Find where the given text appears and provide that cell's center as [X, Y] coordinate. 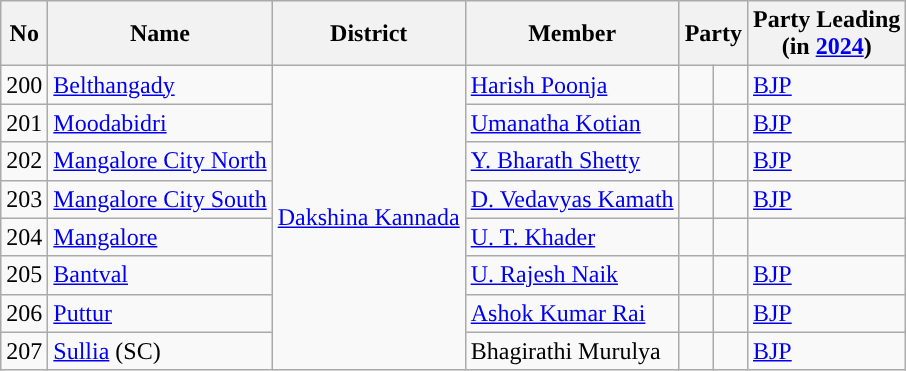
Mangalore City North [160, 161]
202 [24, 161]
205 [24, 275]
District [368, 34]
No [24, 34]
Bantval [160, 275]
Dakshina Kannada [368, 218]
Party [713, 34]
203 [24, 199]
204 [24, 237]
U. Rajesh Naik [572, 275]
Puttur [160, 313]
Umanatha Kotian [572, 123]
207 [24, 351]
200 [24, 85]
Moodabidri [160, 123]
201 [24, 123]
Name [160, 34]
Member [572, 34]
Party Leading(in 2024) [826, 34]
Ashok Kumar Rai [572, 313]
D. Vedavyas Kamath [572, 199]
206 [24, 313]
Sullia (SC) [160, 351]
Belthangady [160, 85]
Bhagirathi Murulya [572, 351]
Mangalore [160, 237]
Harish Poonja [572, 85]
U. T. Khader [572, 237]
Mangalore City South [160, 199]
Y. Bharath Shetty [572, 161]
